Provide the (x, y) coordinate of the cell's center where the given text is located.  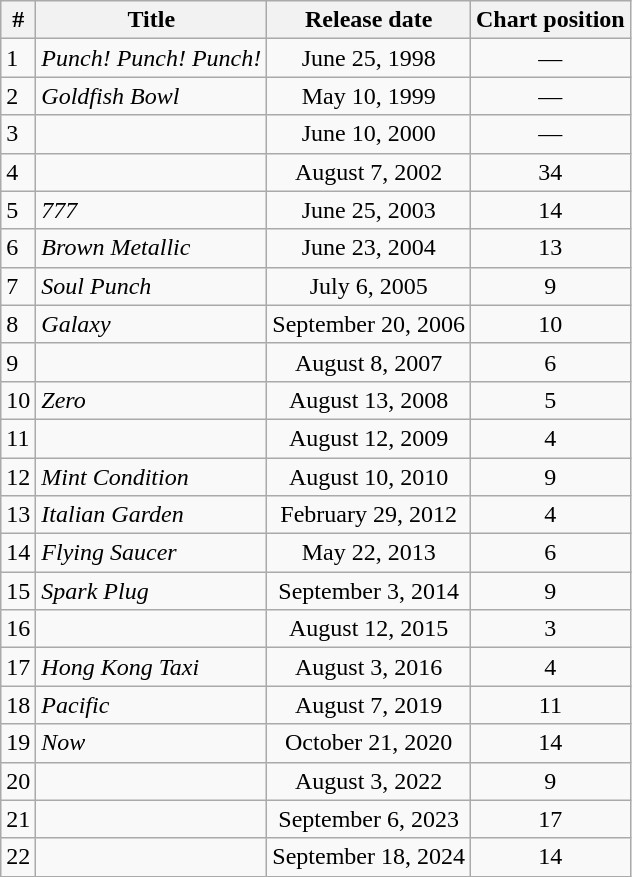
20 (18, 781)
May 10, 1999 (369, 96)
7 (18, 286)
15 (18, 591)
Spark Plug (152, 591)
June 25, 2003 (369, 210)
June 10, 2000 (369, 134)
19 (18, 743)
1 (18, 58)
Zero (152, 400)
May 22, 2013 (369, 553)
8 (18, 324)
August 3, 2022 (369, 781)
August 12, 2009 (369, 438)
Pacific (152, 705)
Mint Condition (152, 477)
August 3, 2016 (369, 667)
Galaxy (152, 324)
# (18, 20)
Goldfish Bowl (152, 96)
Soul Punch (152, 286)
Chart position (550, 20)
Punch! Punch! Punch! (152, 58)
September 6, 2023 (369, 819)
September 20, 2006 (369, 324)
777 (152, 210)
Release date (369, 20)
June 23, 2004 (369, 248)
July 6, 2005 (369, 286)
22 (18, 857)
Brown Metallic (152, 248)
September 3, 2014 (369, 591)
October 21, 2020 (369, 743)
August 10, 2010 (369, 477)
August 8, 2007 (369, 362)
February 29, 2012 (369, 515)
August 7, 2019 (369, 705)
Hong Kong Taxi (152, 667)
2 (18, 96)
34 (550, 172)
August 7, 2002 (369, 172)
Title (152, 20)
Flying Saucer (152, 553)
18 (18, 705)
August 13, 2008 (369, 400)
August 12, 2015 (369, 629)
21 (18, 819)
Italian Garden (152, 515)
September 18, 2024 (369, 857)
12 (18, 477)
Now (152, 743)
June 25, 1998 (369, 58)
16 (18, 629)
